Provide the (x, y) coordinate of the cell's center where the given text is located.  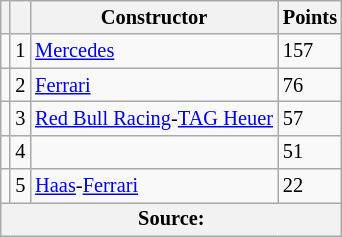
4 (20, 152)
Mercedes (154, 51)
51 (310, 152)
5 (20, 186)
Haas-Ferrari (154, 186)
3 (20, 118)
Red Bull Racing-TAG Heuer (154, 118)
Points (310, 17)
Constructor (154, 17)
1 (20, 51)
Ferrari (154, 85)
22 (310, 186)
157 (310, 51)
2 (20, 85)
57 (310, 118)
76 (310, 85)
Source: (172, 219)
